Return (X, Y) of the center of cell containing provided text 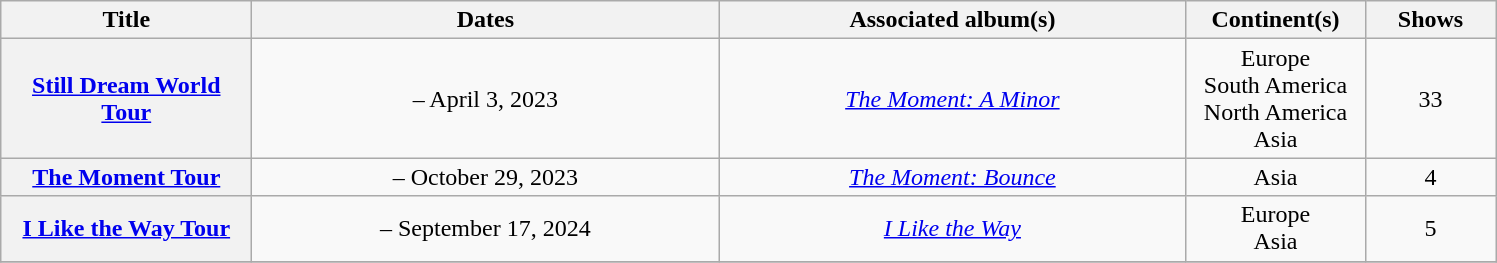
The Moment: Bounce (952, 177)
Title (126, 20)
I Like the Way Tour (126, 228)
The Moment Tour (126, 177)
– April 3, 2023 (486, 98)
I Like the Way (952, 228)
– September 17, 2024 (486, 228)
Continent(s) (1276, 20)
Asia (1276, 177)
EuropeSouth AmericaNorth AmericaAsia (1276, 98)
Still Dream World Tour (126, 98)
5 (1430, 228)
– October 29, 2023 (486, 177)
4 (1430, 177)
Associated album(s) (952, 20)
33 (1430, 98)
EuropeAsia (1276, 228)
Shows (1430, 20)
Dates (486, 20)
The Moment: A Minor (952, 98)
